Search for the cell housing the specified text and yield its (X, Y) center coordinate. 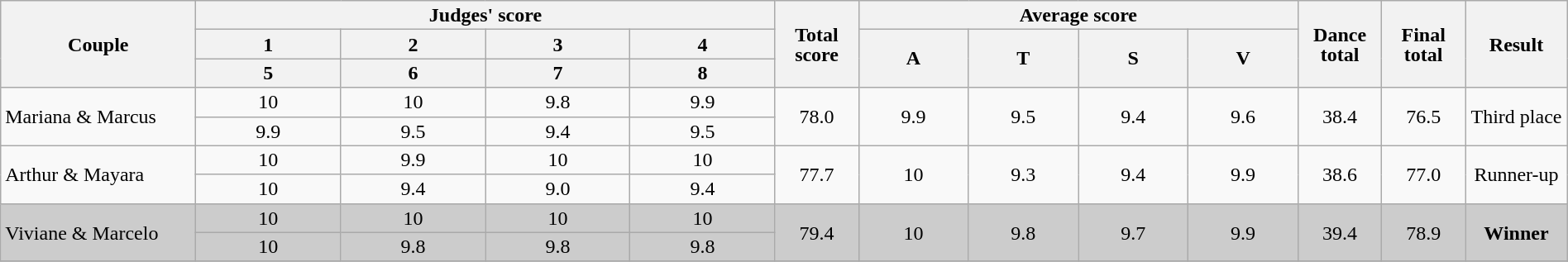
5 (268, 73)
T (1024, 59)
77.7 (817, 174)
2 (414, 45)
77.0 (1424, 174)
Total score (817, 45)
Mariana & Marcus (98, 117)
Third place (1517, 117)
S (1133, 59)
9.6 (1244, 117)
V (1244, 59)
38.4 (1340, 117)
3 (557, 45)
Dance total (1340, 45)
4 (703, 45)
Result (1517, 45)
9.0 (557, 188)
39.4 (1340, 232)
78.0 (817, 117)
Runner-up (1517, 174)
A (913, 59)
6 (414, 73)
Average score (1078, 15)
Judges' score (485, 15)
Couple (98, 45)
7 (557, 73)
79.4 (817, 232)
9.3 (1024, 174)
1 (268, 45)
Arthur & Mayara (98, 174)
8 (703, 73)
78.9 (1424, 232)
Viviane & Marcelo (98, 232)
Final total (1424, 45)
76.5 (1424, 117)
9.7 (1133, 232)
38.6 (1340, 174)
Winner (1517, 232)
